Output the (X, Y) coordinate of the center of the cell containing the given text.  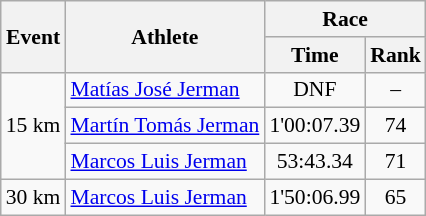
71 (396, 162)
53:43.34 (314, 162)
74 (396, 126)
65 (396, 197)
Athlete (164, 36)
Race (345, 19)
DNF (314, 90)
– (396, 90)
Event (34, 36)
Time (314, 55)
1'50:06.99 (314, 197)
1'00:07.39 (314, 126)
30 km (34, 197)
15 km (34, 126)
Matías José Jerman (164, 90)
Rank (396, 55)
Martín Tomás Jerman (164, 126)
